Search for the cell housing the specified text and yield its (X, Y) center coordinate. 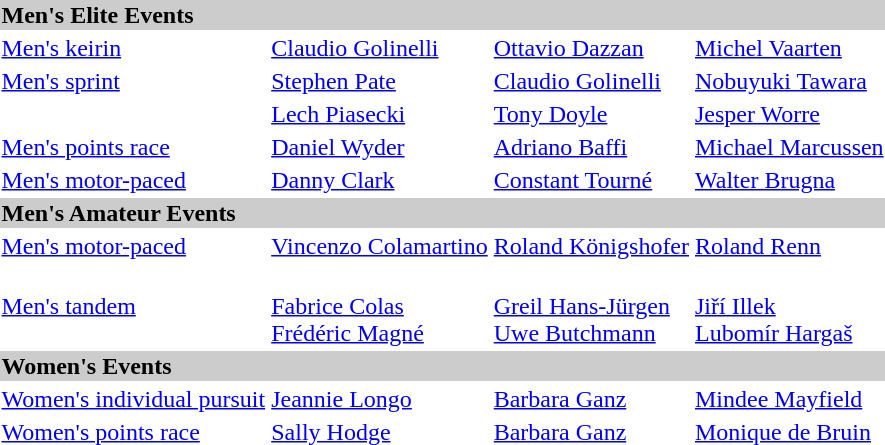
Vincenzo Colamartino (380, 246)
Jeannie Longo (380, 399)
Lech Piasecki (380, 114)
Roland Königshofer (591, 246)
Women's individual pursuit (134, 399)
Barbara Ganz (591, 399)
Stephen Pate (380, 81)
Daniel Wyder (380, 147)
Men's sprint (134, 81)
Ottavio Dazzan (591, 48)
Women's Events (442, 366)
Constant Tourné (591, 180)
Men's keirin (134, 48)
Tony Doyle (591, 114)
Fabrice Colas Frédéric Magné (380, 306)
Men's points race (134, 147)
Danny Clark (380, 180)
Greil Hans-Jürgen Uwe Butchmann (591, 306)
Men's Elite Events (442, 15)
Adriano Baffi (591, 147)
Men's tandem (134, 306)
Men's Amateur Events (442, 213)
